Locate the cell with the specified text and output its (x, y) center coordinate. 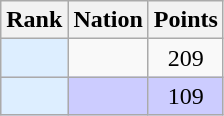
Rank (34, 20)
109 (186, 96)
Points (186, 20)
209 (186, 58)
Nation (108, 20)
